From the cell containing the given text, extract its center point as (x, y) coordinate. 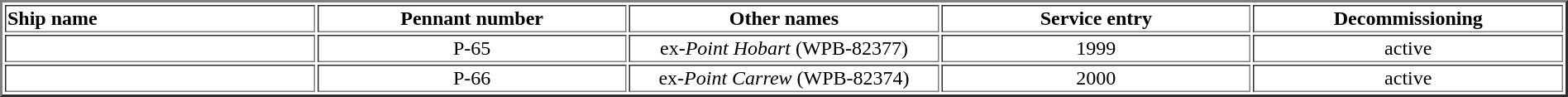
Pennant number (471, 18)
2000 (1096, 78)
Other names (784, 18)
ex-Point Hobart (WPB-82377) (784, 48)
1999 (1096, 48)
Ship name (160, 18)
ex-Point Carrew (WPB-82374) (784, 78)
Decommissioning (1408, 18)
P-66 (471, 78)
Service entry (1096, 18)
P-65 (471, 48)
